Identify which cell holds the provided text, then report its (x, y) central coordinate. 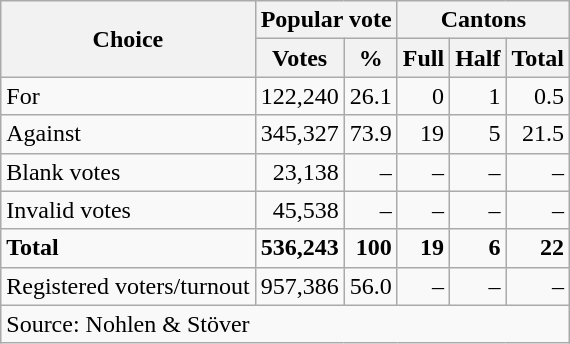
Source: Nohlen & Stöver (286, 324)
73.9 (370, 134)
22 (538, 248)
122,240 (300, 96)
45,538 (300, 210)
Registered voters/turnout (128, 286)
% (370, 58)
5 (478, 134)
23,138 (300, 172)
Invalid votes (128, 210)
Half (478, 58)
For (128, 96)
Popular vote (326, 20)
536,243 (300, 248)
Blank votes (128, 172)
1 (478, 96)
0 (423, 96)
957,386 (300, 286)
0.5 (538, 96)
6 (478, 248)
21.5 (538, 134)
56.0 (370, 286)
Votes (300, 58)
100 (370, 248)
Against (128, 134)
Full (423, 58)
345,327 (300, 134)
Choice (128, 39)
26.1 (370, 96)
Cantons (483, 20)
